Capture the cell that displays the provided text and extract its [x, y] central coordinate. 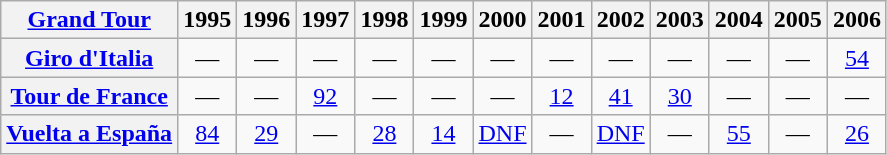
2004 [738, 20]
1998 [384, 20]
Vuelta a España [90, 134]
12 [562, 96]
1996 [266, 20]
26 [856, 134]
55 [738, 134]
28 [384, 134]
30 [680, 96]
41 [620, 96]
2002 [620, 20]
2006 [856, 20]
92 [326, 96]
14 [444, 134]
Grand Tour [90, 20]
2001 [562, 20]
Tour de France [90, 96]
84 [208, 134]
2005 [798, 20]
1997 [326, 20]
1999 [444, 20]
29 [266, 134]
2003 [680, 20]
2000 [502, 20]
Giro d'Italia [90, 58]
54 [856, 58]
1995 [208, 20]
